From the cell containing the given text, extract its center point as (X, Y) coordinate. 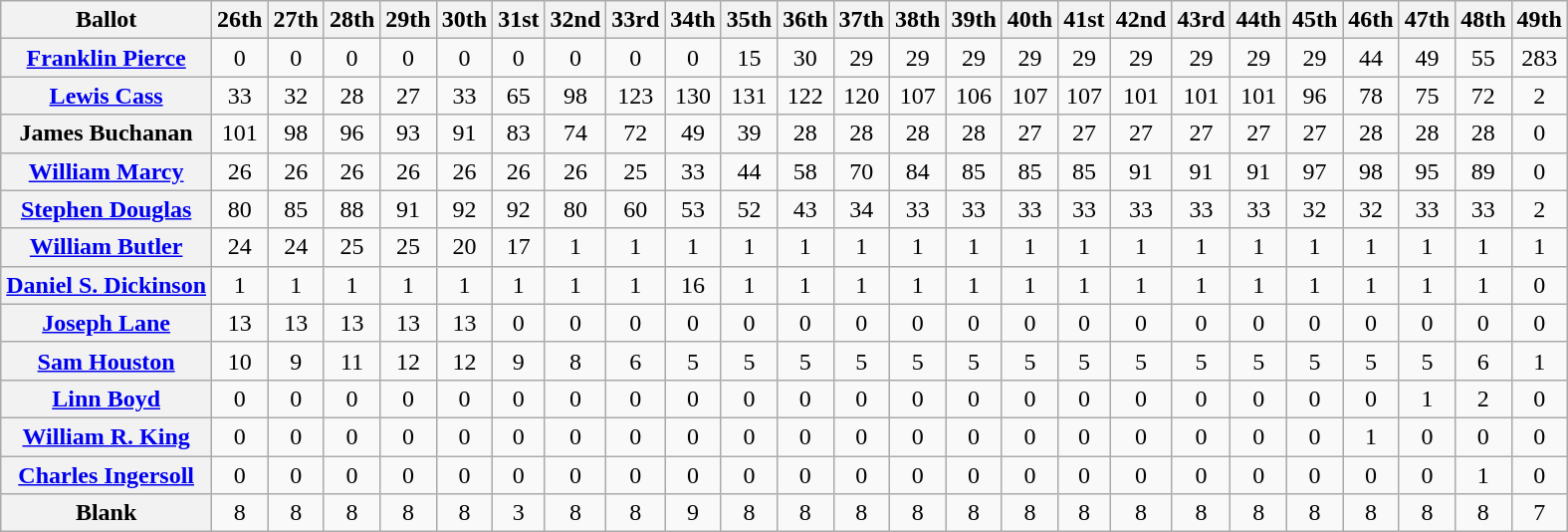
31st (519, 20)
Lewis Cass (107, 96)
Blank (107, 513)
97 (1314, 171)
34 (861, 209)
52 (749, 209)
James Buchanan (107, 133)
39 (749, 133)
William Butler (107, 247)
122 (805, 96)
39th (974, 20)
42nd (1141, 20)
William R. King (107, 436)
29th (408, 20)
36th (805, 20)
11 (351, 361)
283 (1539, 58)
123 (635, 96)
32nd (575, 20)
88 (351, 209)
Linn Boyd (107, 399)
45th (1314, 20)
89 (1483, 171)
70 (861, 171)
20 (464, 247)
Charles Ingersoll (107, 475)
95 (1427, 171)
49th (1539, 20)
10 (240, 361)
83 (519, 133)
48th (1483, 20)
60 (635, 209)
44th (1258, 20)
Ballot (107, 20)
Franklin Pierce (107, 58)
106 (974, 96)
27th (296, 20)
Stephen Douglas (107, 209)
84 (917, 171)
78 (1371, 96)
Daniel S. Dickinson (107, 285)
37th (861, 20)
40th (1029, 20)
120 (861, 96)
Joseph Lane (107, 323)
35th (749, 20)
43 (805, 209)
93 (408, 133)
28th (351, 20)
58 (805, 171)
46th (1371, 20)
30 (805, 58)
47th (1427, 20)
130 (693, 96)
William Marcy (107, 171)
53 (693, 209)
30th (464, 20)
65 (519, 96)
33rd (635, 20)
15 (749, 58)
74 (575, 133)
3 (519, 513)
41st (1084, 20)
34th (693, 20)
43rd (1201, 20)
Sam Houston (107, 361)
16 (693, 285)
7 (1539, 513)
26th (240, 20)
131 (749, 96)
75 (1427, 96)
38th (917, 20)
55 (1483, 58)
17 (519, 247)
